From the cell containing the given text, extract its center point as (x, y) coordinate. 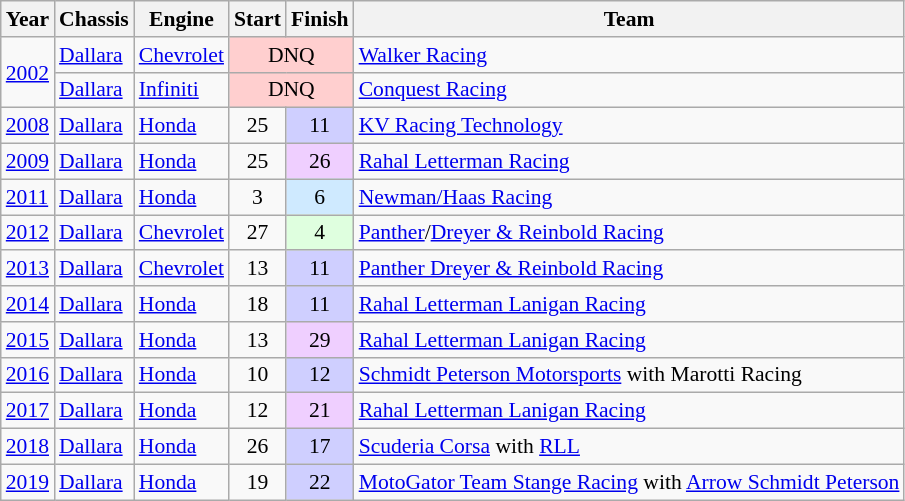
Newman/Haas Racing (630, 197)
4 (320, 233)
Schmidt Peterson Motorsports with Marotti Racing (630, 375)
6 (320, 197)
Panther Dreyer & Reinbold Racing (630, 269)
22 (320, 482)
2002 (28, 72)
KV Racing Technology (630, 126)
Finish (320, 19)
Engine (182, 19)
10 (258, 375)
Team (630, 19)
2015 (28, 340)
2008 (28, 126)
2012 (28, 233)
3 (258, 197)
2018 (28, 447)
2016 (28, 375)
21 (320, 411)
2011 (28, 197)
MotoGator Team Stange Racing with Arrow Schmidt Peterson (630, 482)
Rahal Letterman Racing (630, 162)
Walker Racing (630, 55)
19 (258, 482)
Panther/Dreyer & Reinbold Racing (630, 233)
Start (258, 19)
Year (28, 19)
2019 (28, 482)
29 (320, 340)
Chassis (94, 19)
2017 (28, 411)
2014 (28, 304)
27 (258, 233)
2009 (28, 162)
Conquest Racing (630, 90)
2013 (28, 269)
Infiniti (182, 90)
18 (258, 304)
Scuderia Corsa with RLL (630, 447)
17 (320, 447)
